Return the (x, y) coordinate for the center point of the cell that contains the specified text.  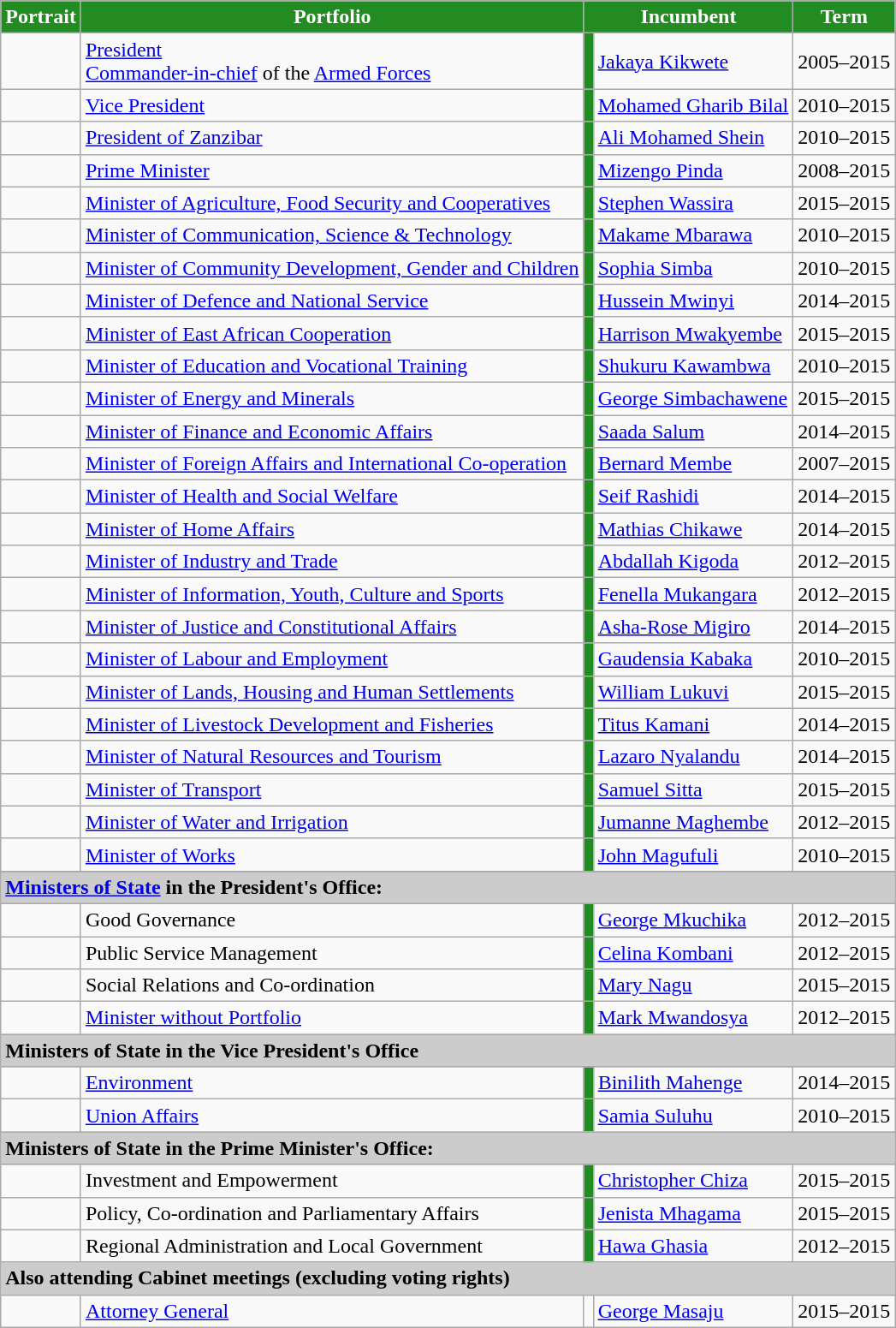
Public Service Management (332, 953)
2005–2015 (844, 62)
Vice President (332, 105)
Mark Mwandosya (693, 1018)
Ministers of State in the President's Office: (448, 887)
George Simbachawene (693, 398)
Titus Kamani (693, 724)
Prime Minister (332, 170)
Minister of Water and Irrigation (332, 822)
Social Relations and Co-ordination (332, 986)
Minister of Education and Vocational Training (332, 366)
Celina Kombani (693, 953)
Minister of Foreign Affairs and International Co-operation (332, 464)
Minister of Natural Resources and Tourism (332, 757)
Mohamed Gharib Bilal (693, 105)
Sophia Simba (693, 268)
Jakaya Kikwete (693, 62)
Union Affairs (332, 1116)
Portfolio (332, 17)
Minister of Communication, Science & Technology (332, 235)
Minister of Agriculture, Food Security and Cooperatives (332, 203)
Gaudensia Kabaka (693, 659)
Ali Mohamed Shein (693, 138)
Minister of Finance and Economic Affairs (332, 431)
Investment and Empowerment (332, 1181)
Minister of Community Development, Gender and Children (332, 268)
Also attending Cabinet meetings (excluding voting rights) (448, 1278)
PresidentCommander-in-chief of the Armed Forces (332, 62)
Minister of Home Affairs (332, 529)
Minister of Information, Youth, Culture and Sports (332, 594)
Minister of Industry and Trade (332, 562)
Asha-Rose Migiro (693, 627)
Good Governance (332, 920)
William Lukuvi (693, 692)
Minister of Livestock Development and Fisheries (332, 724)
Attorney General (332, 1311)
Seif Rashidi (693, 497)
Saada Salum (693, 431)
John Magufuli (693, 855)
Bernard Membe (693, 464)
Minister of Justice and Constitutional Affairs (332, 627)
Mathias Chikawe (693, 529)
Binilith Mahenge (693, 1083)
Fenella Mukangara (693, 594)
Minister of Defence and National Service (332, 301)
Abdallah Kigoda (693, 562)
President of Zanzibar (332, 138)
Policy, Co-ordination and Parliamentary Affairs (332, 1213)
Hussein Mwinyi (693, 301)
Minister of Health and Social Welfare (332, 497)
Shukuru Kawambwa (693, 366)
George Masaju (693, 1311)
2007–2015 (844, 464)
Minister of East African Cooperation (332, 333)
Minister of Lands, Housing and Human Settlements (332, 692)
Ministers of State in the Vice President's Office (448, 1051)
Samia Suluhu (693, 1116)
Lazaro Nyalandu (693, 757)
Makame Mbarawa (693, 235)
Term (844, 17)
Jenista Mhagama (693, 1213)
Christopher Chiza (693, 1181)
2008–2015 (844, 170)
Incumbent (688, 17)
Hawa Ghasia (693, 1246)
Mizengo Pinda (693, 170)
Jumanne Maghembe (693, 822)
Portrait (41, 17)
Mary Nagu (693, 986)
Minister of Energy and Minerals (332, 398)
Minister without Portfolio (332, 1018)
George Mkuchika (693, 920)
Environment (332, 1083)
Minister of Labour and Employment (332, 659)
Samuel Sitta (693, 789)
Stephen Wassira (693, 203)
Regional Administration and Local Government (332, 1246)
Minister of Transport (332, 789)
Ministers of State in the Prime Minister's Office: (448, 1148)
Minister of Works (332, 855)
Harrison Mwakyembe (693, 333)
